For the text-containing cell, return its midpoint in [X, Y] coordinate format. 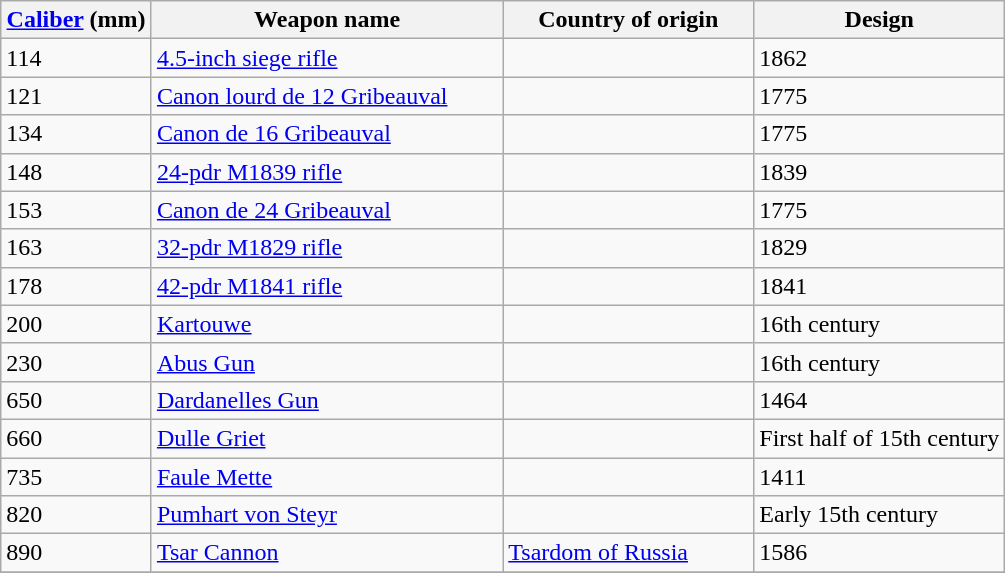
Tsar Cannon [326, 553]
735 [76, 477]
1586 [880, 553]
Faule Mette [326, 477]
Canon lourd de 12 Gribeauval [326, 96]
890 [76, 553]
Tsardom of Russia [628, 553]
1411 [880, 477]
660 [76, 438]
Country of origin [628, 20]
230 [76, 362]
114 [76, 58]
153 [76, 210]
Abus Gun [326, 362]
1829 [880, 248]
Design [880, 20]
First half of 15th century [880, 438]
32-pdr M1829 rifle [326, 248]
Pumhart von Steyr [326, 515]
Kartouwe [326, 324]
121 [76, 96]
42-pdr M1841 rifle [326, 286]
Canon de 24 Gribeauval [326, 210]
1862 [880, 58]
Early 15th century [880, 515]
1839 [880, 172]
134 [76, 134]
Dardanelles Gun [326, 400]
4.5-inch siege rifle [326, 58]
178 [76, 286]
1464 [880, 400]
Weapon name [326, 20]
148 [76, 172]
163 [76, 248]
200 [76, 324]
820 [76, 515]
Dulle Griet [326, 438]
Caliber (mm) [76, 20]
650 [76, 400]
Canon de 16 Gribeauval [326, 134]
24-pdr M1839 rifle [326, 172]
1841 [880, 286]
